Return the [x, y] coordinate for the center point of the cell that contains the specified text.  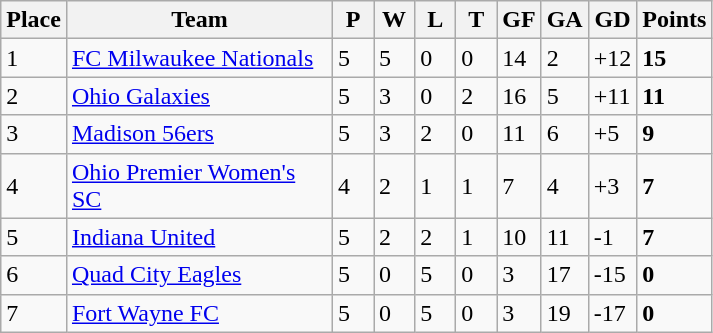
GA [564, 20]
T [476, 20]
+3 [612, 186]
-15 [612, 275]
15 [674, 58]
+11 [612, 96]
L [436, 20]
+12 [612, 58]
Place [34, 20]
Indiana United [199, 237]
9 [674, 134]
+5 [612, 134]
16 [519, 96]
-17 [612, 313]
W [394, 20]
10 [519, 237]
Ohio Galaxies [199, 96]
GF [519, 20]
14 [519, 58]
P [354, 20]
Fort Wayne FC [199, 313]
-1 [612, 237]
17 [564, 275]
GD [612, 20]
Quad City Eagles [199, 275]
Madison 56ers [199, 134]
FC Milwaukee Nationals [199, 58]
19 [564, 313]
Points [674, 20]
Team [199, 20]
Ohio Premier Women's SC [199, 186]
